Identify which cell holds the provided text, then report its (X, Y) central coordinate. 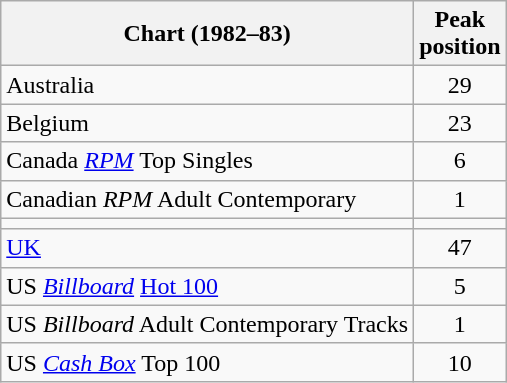
UK (208, 248)
Chart (1982–83) (208, 34)
47 (460, 248)
US Cash Box Top 100 (208, 362)
US Billboard Adult Contemporary Tracks (208, 324)
Canadian RPM Adult Contemporary (208, 199)
Belgium (208, 123)
5 (460, 286)
US Billboard Hot 100 (208, 286)
Peakposition (460, 34)
29 (460, 85)
10 (460, 362)
6 (460, 161)
Canada RPM Top Singles (208, 161)
23 (460, 123)
Australia (208, 85)
